Extract the [X, Y] coordinate from the center of the cell holding the provided text.  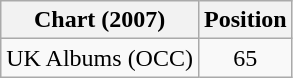
Chart (2007) [100, 20]
65 [245, 58]
UK Albums (OCC) [100, 58]
Position [245, 20]
